Determine the (X, Y) coordinate at the center of the cell enclosing the given text.  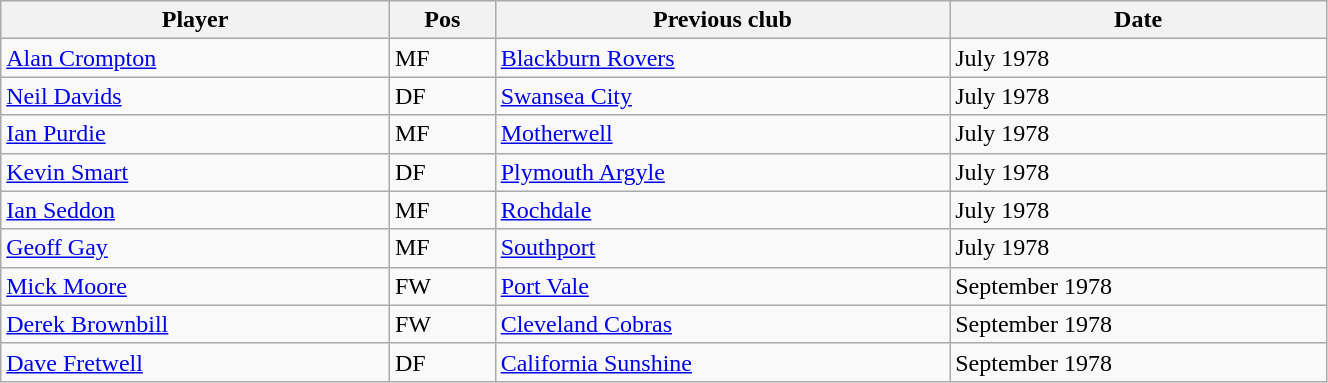
Ian Seddon (196, 210)
Rochdale (722, 210)
Alan Crompton (196, 58)
Southport (722, 248)
Player (196, 20)
Dave Fretwell (196, 362)
Plymouth Argyle (722, 172)
Swansea City (722, 96)
Neil Davids (196, 96)
Blackburn Rovers (722, 58)
Pos (442, 20)
Kevin Smart (196, 172)
Port Vale (722, 286)
Derek Brownbill (196, 324)
Date (1138, 20)
California Sunshine (722, 362)
Geoff Gay (196, 248)
Previous club (722, 20)
Ian Purdie (196, 134)
Mick Moore (196, 286)
Cleveland Cobras (722, 324)
Motherwell (722, 134)
